Return the [X, Y] coordinate for the center point of the cell that contains the specified text.  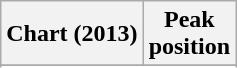
Chart (2013) [72, 34]
Peakposition [189, 34]
